Determine the (x, y) coordinate at the center of the cell enclosing the given text.  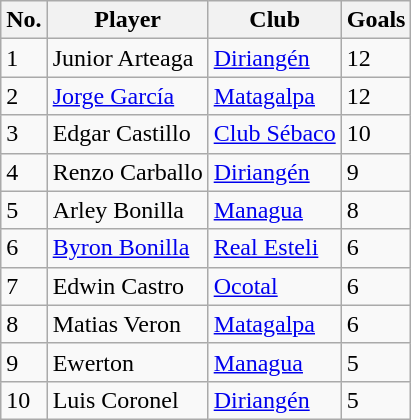
Ewerton (128, 362)
7 (24, 286)
Arley Bonilla (128, 210)
3 (24, 134)
Ocotal (274, 286)
Goals (376, 20)
Byron Bonilla (128, 248)
Renzo Carballo (128, 172)
No. (24, 20)
Jorge García (128, 96)
Club (274, 20)
Club Sébaco (274, 134)
Edwin Castro (128, 286)
Junior Arteaga (128, 58)
Luis Coronel (128, 400)
Edgar Castillo (128, 134)
Real Esteli (274, 248)
Player (128, 20)
2 (24, 96)
Matias Veron (128, 324)
4 (24, 172)
1 (24, 58)
